Identify which cell holds the provided text, then report its [X, Y] central coordinate. 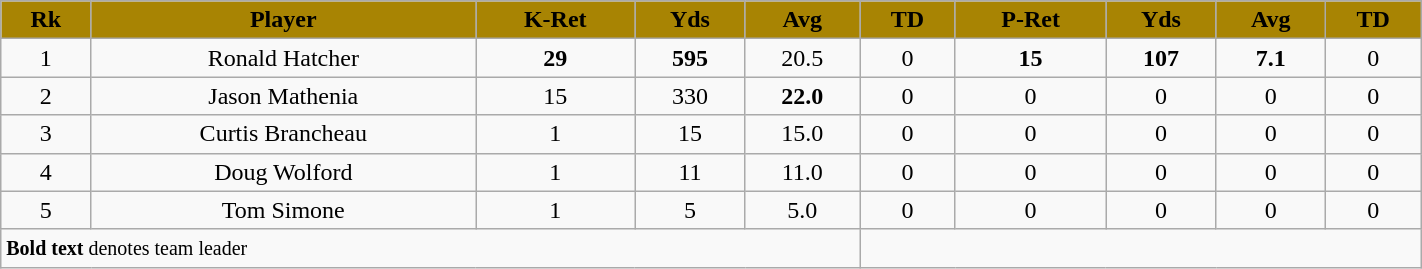
Jason Mathenia [284, 96]
20.5 [802, 58]
2 [46, 96]
Doug Wolford [284, 172]
Tom Simone [284, 210]
5.0 [802, 210]
330 [690, 96]
Ronald Hatcher [284, 58]
Bold text denotes team leader [430, 248]
3 [46, 134]
Rk [46, 20]
Player [284, 20]
595 [690, 58]
29 [556, 58]
P-Ret [1030, 20]
Curtis Brancheau [284, 134]
K-Ret [556, 20]
4 [46, 172]
22.0 [802, 96]
15.0 [802, 134]
107 [1161, 58]
7.1 [1270, 58]
11 [690, 172]
11.0 [802, 172]
